Find where the given text appears and provide that cell's center as (X, Y) coordinate. 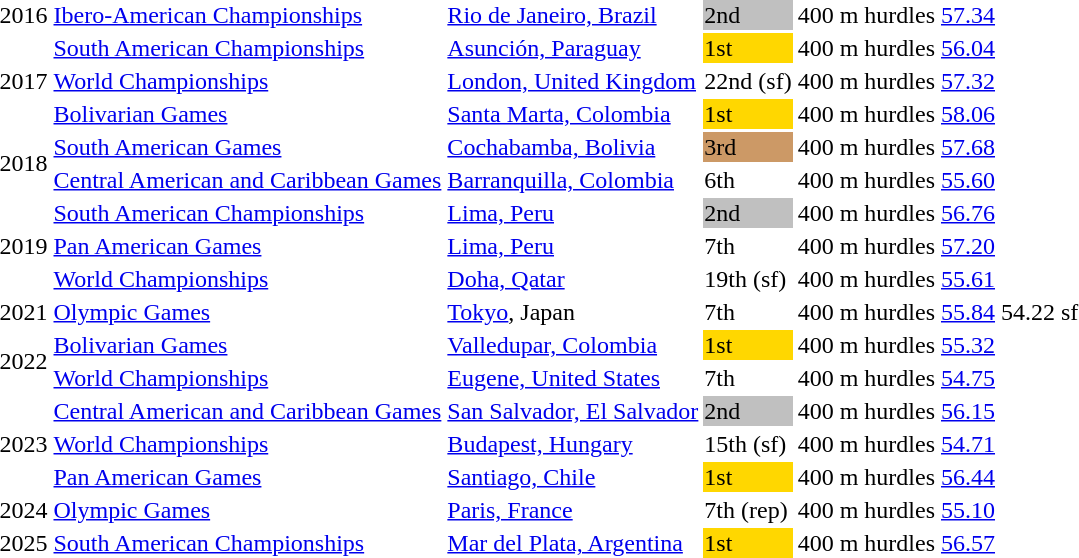
Santiago, Chile (573, 477)
55.84 (968, 312)
19th (sf) (748, 279)
56.44 (968, 477)
Rio de Janeiro, Brazil (573, 15)
57.20 (968, 246)
Eugene, United States (573, 378)
6th (748, 180)
56.76 (968, 213)
Asunción, Paraguay (573, 48)
55.60 (968, 180)
7th (rep) (748, 510)
Barranquilla, Colombia (573, 180)
57.32 (968, 81)
22nd (sf) (748, 81)
Tokyo, Japan (573, 312)
15th (sf) (748, 444)
57.34 (968, 15)
Budapest, Hungary (573, 444)
55.10 (968, 510)
Paris, France (573, 510)
Cochabamba, Bolivia (573, 147)
58.06 (968, 114)
San Salvador, El Salvador (573, 411)
Santa Marta, Colombia (573, 114)
54.71 (968, 444)
Ibero-American Championships (248, 15)
56.15 (968, 411)
London, United Kingdom (573, 81)
Valledupar, Colombia (573, 345)
Mar del Plata, Argentina (573, 543)
57.68 (968, 147)
Doha, Qatar (573, 279)
55.61 (968, 279)
56.04 (968, 48)
South American Games (248, 147)
54.75 (968, 378)
3rd (748, 147)
56.57 (968, 543)
55.32 (968, 345)
